Pinpoint the cell where the given text exists, returning its (x, y) midpoint coordinate. 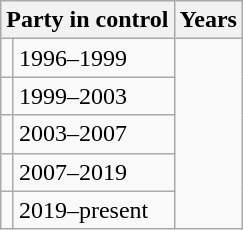
Years (208, 20)
1999–2003 (94, 96)
2019–present (94, 210)
2003–2007 (94, 134)
1996–1999 (94, 58)
2007–2019 (94, 172)
Party in control (88, 20)
